Pinpoint the cell where the given text exists, returning its (x, y) midpoint coordinate. 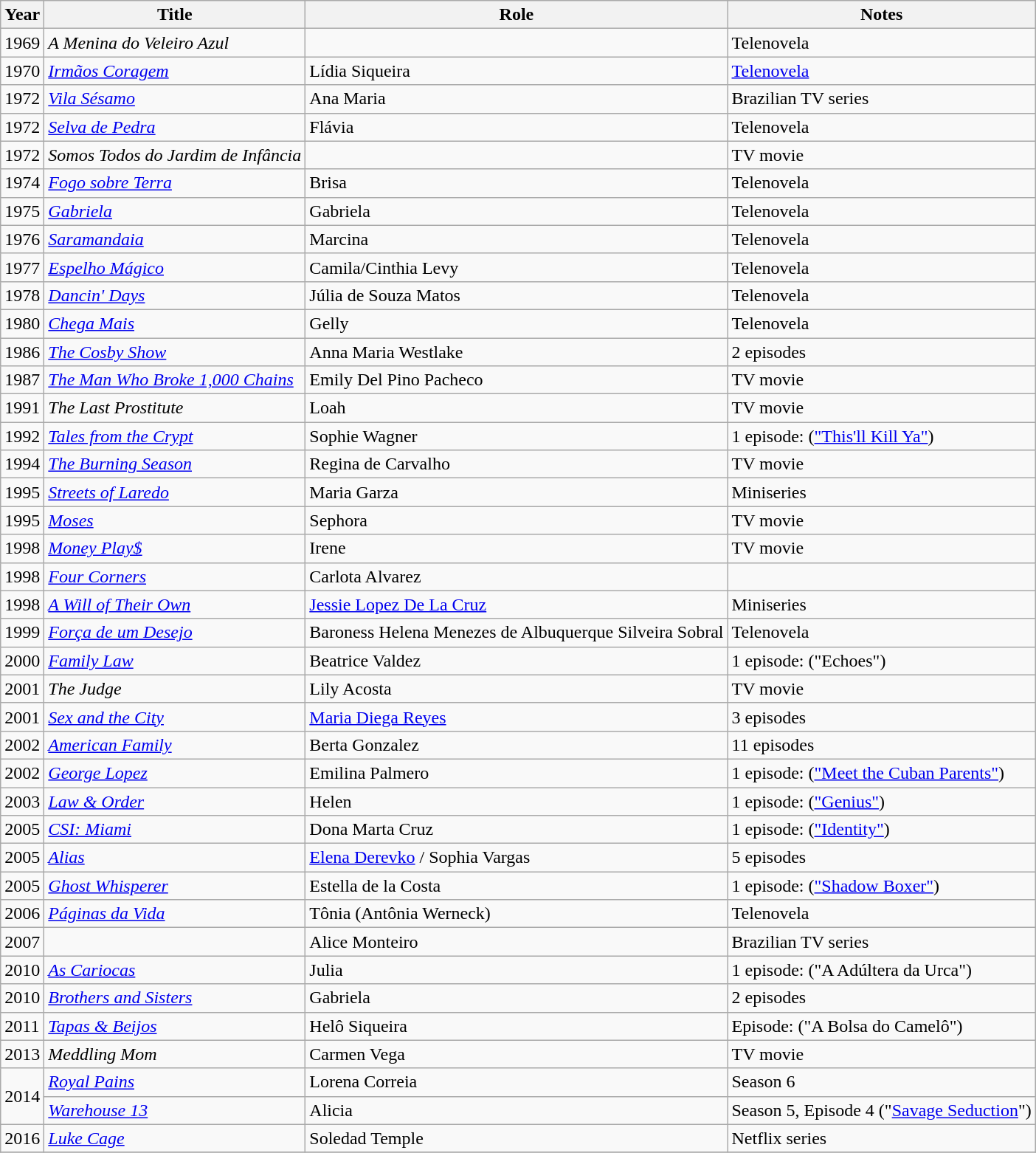
Helô Siqueira (517, 1026)
1 episode: ("Identity") (881, 830)
Role (517, 15)
Espelho Mágico (175, 267)
Brisa (517, 183)
American Family (175, 745)
Title (175, 15)
2000 (22, 661)
Ana Maria (517, 99)
2003 (22, 801)
Saramandaia (175, 239)
Season 5, Episode 4 ("Savage Seduction") (881, 1110)
George Lopez (175, 773)
1 episode: ("Meet the Cuban Parents") (881, 773)
Netflix series (881, 1138)
Lídia Siqueira (517, 71)
2011 (22, 1026)
1999 (22, 633)
1 episode: ("Echoes") (881, 661)
Ghost Whisperer (175, 886)
2013 (22, 1054)
Camila/Cinthia Levy (517, 267)
1991 (22, 408)
1 episode: ("A Adúltera da Urca") (881, 970)
Year (22, 15)
A Menina do Veleiro Azul (175, 43)
Selva de Pedra (175, 127)
Tapas & Beijos (175, 1026)
Family Law (175, 661)
The Last Prostitute (175, 408)
2014 (22, 1096)
Elena Derevko / Sophia Vargas (517, 858)
Season 6 (881, 1082)
Sex and the City (175, 717)
Money Play$ (175, 548)
Julia (517, 970)
Warehouse 13 (175, 1110)
1977 (22, 267)
Vila Sésamo (175, 99)
Beatrice Valdez (517, 661)
Emilina Palmero (517, 773)
Somos Todos do Jardim de Infância (175, 155)
Carlota Alvarez (517, 576)
Sephora (517, 520)
1978 (22, 295)
Tales from the Crypt (175, 436)
Lorena Correia (517, 1082)
Páginas da Vida (175, 914)
1976 (22, 239)
Dona Marta Cruz (517, 830)
Júlia de Souza Matos (517, 295)
Royal Pains (175, 1082)
Helen (517, 801)
Marcina (517, 239)
As Cariocas (175, 970)
Streets of Laredo (175, 492)
1974 (22, 183)
Maria Diega Reyes (517, 717)
Notes (881, 15)
1987 (22, 380)
Anna Maria Westlake (517, 352)
Berta Gonzalez (517, 745)
3 episodes (881, 717)
1975 (22, 211)
Estella de la Costa (517, 886)
1970 (22, 71)
The Burning Season (175, 464)
2016 (22, 1138)
11 episodes (881, 745)
Regina de Carvalho (517, 464)
2006 (22, 914)
Brothers and Sisters (175, 998)
Gelly (517, 323)
1 episode: ("This'll Kill Ya") (881, 436)
1 episode: ("Genius") (881, 801)
Emily Del Pino Pacheco (517, 380)
Alias (175, 858)
Força de um Desejo (175, 633)
Sophie Wagner (517, 436)
Four Corners (175, 576)
Meddling Mom (175, 1054)
Tônia (Antônia Werneck) (517, 914)
The Man Who Broke 1,000 Chains (175, 380)
1969 (22, 43)
Carmen Vega (517, 1054)
Jessie Lopez De La Cruz (517, 605)
Fogo sobre Terra (175, 183)
Moses (175, 520)
Alicia (517, 1110)
5 episodes (881, 858)
Chega Mais (175, 323)
A Will of Their Own (175, 605)
Irene (517, 548)
2007 (22, 942)
1994 (22, 464)
1980 (22, 323)
Baroness Helena Menezes de Albuquerque Silveira Sobral (517, 633)
Irmãos Coragem (175, 71)
Flávia (517, 127)
The Judge (175, 689)
Soledad Temple (517, 1138)
Maria Garza (517, 492)
Law & Order (175, 801)
1992 (22, 436)
Episode: ("A Bolsa do Camelô") (881, 1026)
Lily Acosta (517, 689)
CSI: Miami (175, 830)
Alice Monteiro (517, 942)
Luke Cage (175, 1138)
The Cosby Show (175, 352)
1986 (22, 352)
Dancin' Days (175, 295)
Loah (517, 408)
1 episode: ("Shadow Boxer") (881, 886)
